Provide the (x, y) coordinate of the cell's center where the given text is located.  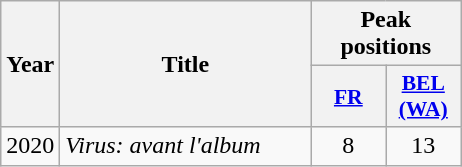
Peak positions (386, 34)
2020 (30, 146)
Year (30, 64)
BEL (WA) (424, 96)
FR (348, 96)
Virus: avant l'album (186, 146)
Title (186, 64)
8 (348, 146)
13 (424, 146)
